Determine the (X, Y) coordinate at the center of the cell enclosing the given text.  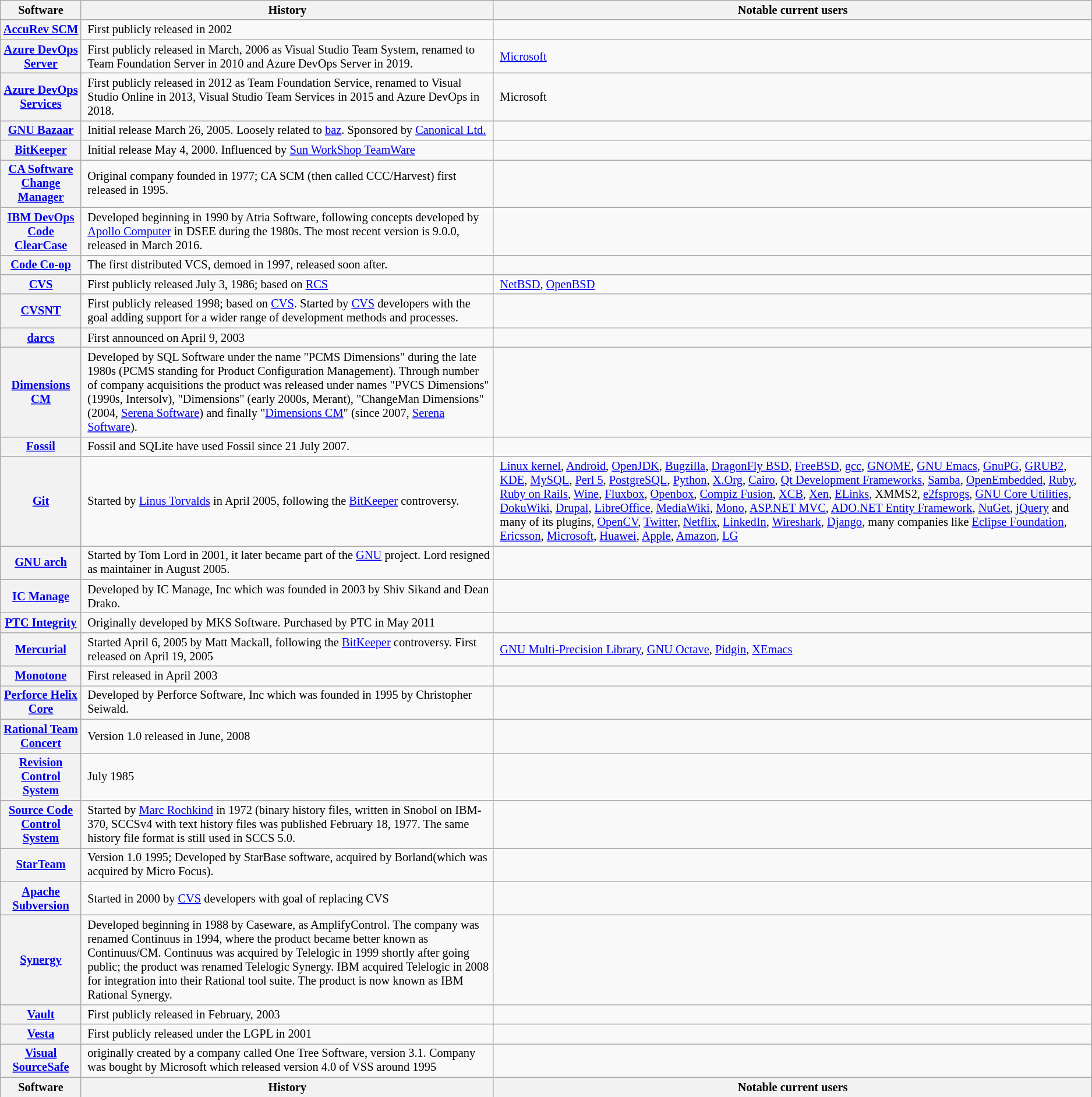
Started April 6, 2005 by Matt Mackall, following the BitKeeper controversy. First released on April 19, 2005 (287, 649)
Started by Tom Lord in 2001, it later became part of the GNU project. Lord resigned as maintainer in August 2005. (287, 562)
First announced on April 9, 2003 (287, 338)
Visual SourceSafe (41, 1060)
Azure DevOps Server (41, 56)
PTC Integrity (41, 622)
GNU Bazaar (41, 130)
AccuRev SCM (41, 30)
originally created by a company called One Tree Software, version 3.1. Company was bought by Microsoft which released version 4.0 of VSS around 1995 (287, 1060)
Developed by Perforce Software, Inc which was founded in 1995 by Christopher Seiwald. (287, 702)
NetBSD, OpenBSD (793, 284)
Apache Subversion (41, 898)
Revision Control System (41, 777)
Synergy (41, 960)
IC Manage (41, 596)
Fossil (41, 447)
CA Software Change Manager (41, 183)
Perforce Helix Core (41, 702)
First publicly released in March, 2006 as Visual Studio Team System, renamed to Team Foundation Server in 2010 and Azure DevOps Server in 2019. (287, 56)
CVS (41, 284)
Git (41, 501)
Code Co-op (41, 265)
The first distributed VCS, demoed in 1997, released soon after. (287, 265)
First publicly released July 3, 1986; based on RCS (287, 284)
Monotone (41, 676)
GNU Multi-Precision Library, GNU Octave, Pidgin, XEmacs (793, 649)
First released in April 2003 (287, 676)
Mercurial (41, 649)
Developed by IC Manage, Inc which was founded in 2003 by Shiv Sikand and Dean Drako. (287, 596)
Originally developed by MKS Software. Purchased by PTC in May 2011 (287, 622)
Started in 2000 by CVS developers with goal of replacing CVS (287, 898)
First publicly released under the LGPL in 2001 (287, 1034)
Azure DevOps Services (41, 97)
Fossil and SQLite have used Fossil since 21 July 2007. (287, 447)
Version 1.0 released in June, 2008 (287, 736)
Vault (41, 1014)
StarTeam (41, 865)
Source Code Control System (41, 824)
IBM DevOps Code ClearCase (41, 231)
Version 1.0 1995; Developed by StarBase software, acquired by Borland(which was acquired by Micro Focus). (287, 865)
GNU arch (41, 562)
First publicly released in February, 2003 (287, 1014)
Rational Team Concert (41, 736)
CVSNT (41, 311)
Dimensions CM (41, 392)
BitKeeper (41, 150)
First publicly released in 2002 (287, 30)
Initial release May 4, 2000. Influenced by Sun WorkShop TeamWare (287, 150)
Started by Linus Torvalds in April 2005, following the BitKeeper controversy. (287, 501)
Vesta (41, 1034)
darcs (41, 338)
Original company founded in 1977; CA SCM (then called CCC/Harvest) first released in 1995. (287, 183)
Initial release March 26, 2005. Loosely related to baz. Sponsored by Canonical Ltd. (287, 130)
July 1985 (287, 777)
